Detect which cell encompasses the target text, then output its (x, y) center coordinate. 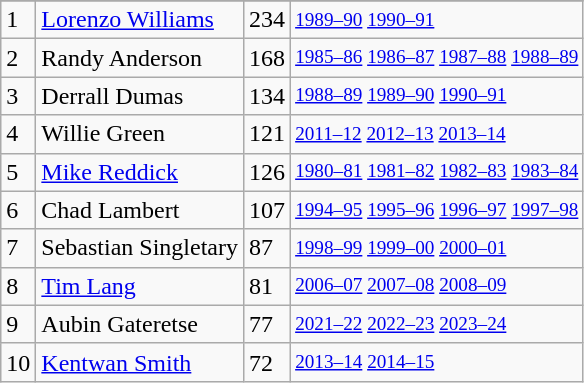
6 (18, 210)
Sebastian Singletary (140, 248)
2006–07 2007–08 2008–09 (437, 286)
1985–86 1986–87 1987–88 1988–89 (437, 58)
Derrall Dumas (140, 96)
5 (18, 172)
8 (18, 286)
81 (268, 286)
134 (268, 96)
Lorenzo Williams (140, 20)
1 (18, 20)
2011–12 2012–13 2013–14 (437, 134)
77 (268, 324)
87 (268, 248)
Randy Anderson (140, 58)
1994–95 1995–96 1996–97 1997–98 (437, 210)
72 (268, 362)
234 (268, 20)
3 (18, 96)
2 (18, 58)
Kentwan Smith (140, 362)
168 (268, 58)
121 (268, 134)
10 (18, 362)
Mike Reddick (140, 172)
Aubin Gateretse (140, 324)
1989–90 1990–91 (437, 20)
9 (18, 324)
7 (18, 248)
2021–22 2022–23 2023–24 (437, 324)
1998–99 1999–00 2000–01 (437, 248)
4 (18, 134)
1988–89 1989–90 1990–91 (437, 96)
2013–14 2014–15 (437, 362)
Willie Green (140, 134)
Tim Lang (140, 286)
1980–81 1981–82 1982–83 1983–84 (437, 172)
126 (268, 172)
107 (268, 210)
Chad Lambert (140, 210)
